From the cell containing the given text, extract its center point as (X, Y) coordinate. 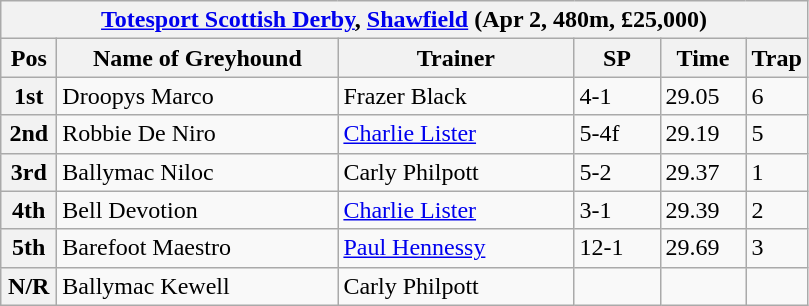
4th (29, 210)
Bell Devotion (198, 210)
1st (29, 96)
Trainer (456, 58)
Name of Greyhound (198, 58)
2 (776, 210)
3 (776, 248)
SP (617, 58)
Paul Hennessy (456, 248)
5-2 (617, 172)
Barefoot Maestro (198, 248)
3rd (29, 172)
Droopys Marco (198, 96)
Totesport Scottish Derby, Shawfield (Apr 2, 480m, £25,000) (404, 20)
5th (29, 248)
Time (703, 58)
Robbie De Niro (198, 134)
5-4f (617, 134)
29.39 (703, 210)
3-1 (617, 210)
N/R (29, 286)
Frazer Black (456, 96)
Pos (29, 58)
29.37 (703, 172)
4-1 (617, 96)
5 (776, 134)
Ballymac Kewell (198, 286)
Trap (776, 58)
6 (776, 96)
29.69 (703, 248)
Ballymac Niloc (198, 172)
29.19 (703, 134)
2nd (29, 134)
12-1 (617, 248)
29.05 (703, 96)
1 (776, 172)
